For the text-containing cell, return its midpoint in (x, y) coordinate format. 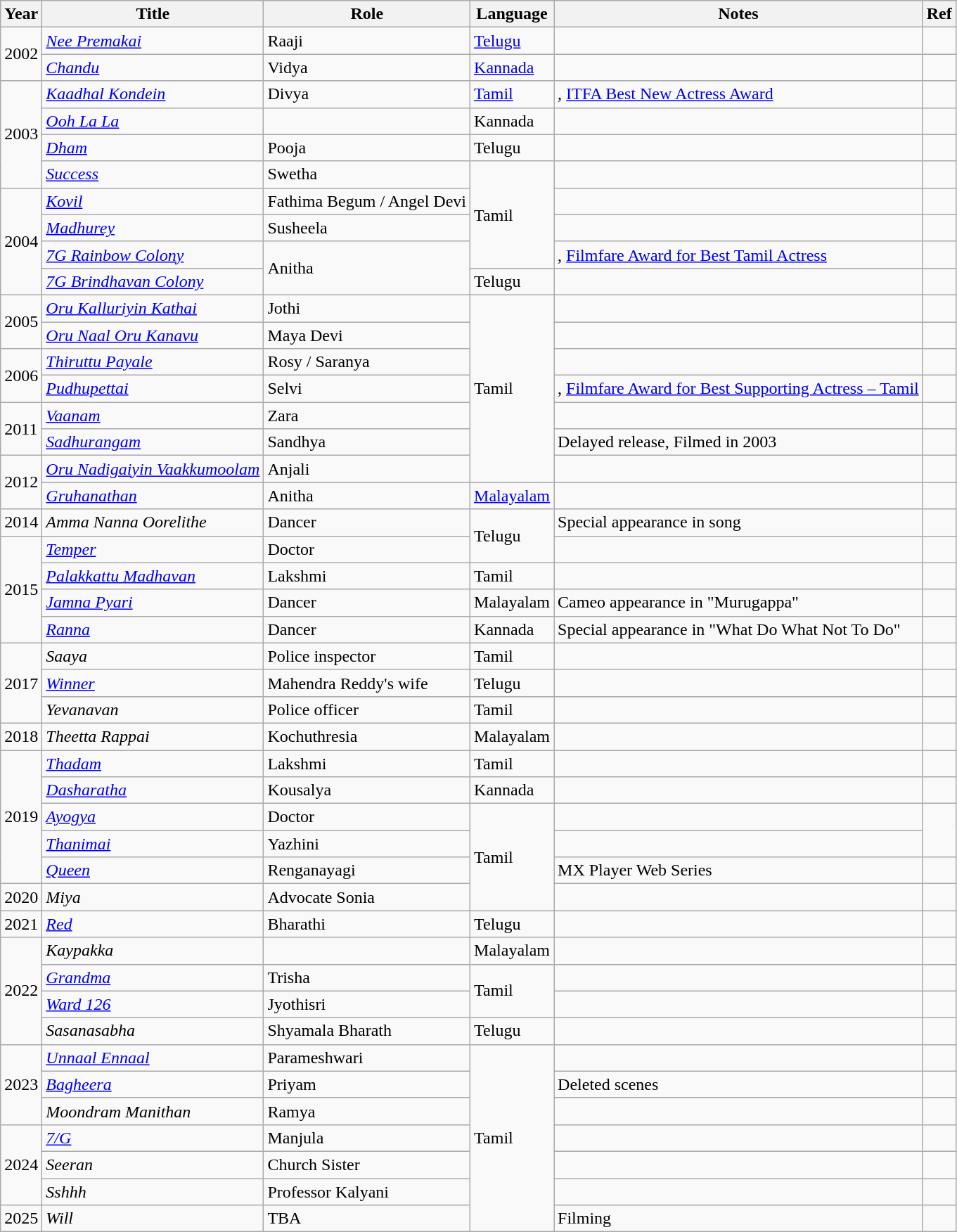
2005 (21, 321)
Fathima Begum / Angel Devi (367, 201)
Ward 126 (153, 1004)
Special appearance in "What Do What Not To Do" (738, 629)
7G Rainbow Colony (153, 255)
Chandu (153, 68)
Bagheera (153, 1084)
, ITFA Best New Actress Award (738, 94)
Professor Kalyani (367, 1192)
7/G (153, 1138)
Filming (738, 1219)
Advocate Sonia (367, 897)
2006 (21, 376)
2004 (21, 241)
2022 (21, 991)
Jamna Pyari (153, 603)
2023 (21, 1084)
Sasanasabha (153, 1031)
Renganayagi (367, 871)
Pudhupettai (153, 389)
Sandhya (367, 442)
Vidya (367, 68)
7G Brindhavan Colony (153, 281)
Oru Kalluriyin Kathai (153, 308)
Vaanam (153, 416)
2021 (21, 924)
Kaadhal Kondein (153, 94)
2017 (21, 683)
MX Player Web Series (738, 871)
Shyamala Bharath (367, 1031)
Thadam (153, 763)
2011 (21, 429)
Gruhanathan (153, 496)
Dham (153, 148)
Language (512, 14)
Miya (153, 897)
2003 (21, 134)
2025 (21, 1219)
Swetha (367, 174)
Red (153, 924)
Ref (939, 14)
Will (153, 1219)
Title (153, 14)
2018 (21, 736)
Unnaal Ennaal (153, 1058)
Seeran (153, 1164)
Ayogya (153, 817)
2024 (21, 1164)
Moondram Manithan (153, 1111)
Ooh La La (153, 121)
Manjula (367, 1138)
Yazhini (367, 844)
Kovil (153, 201)
Susheela (367, 228)
Special appearance in song (738, 522)
2014 (21, 522)
Year (21, 14)
Queen (153, 871)
Deleted scenes (738, 1084)
Oru Naal Oru Kanavu (153, 335)
Sadhurangam (153, 442)
Palakkattu Madhavan (153, 576)
Temper (153, 549)
Rosy / Saranya (367, 362)
Mahendra Reddy's wife (367, 683)
Church Sister (367, 1164)
Sshhh (153, 1192)
Anjali (367, 469)
Bharathi (367, 924)
2015 (21, 589)
Police officer (367, 710)
Amma Nanna Oorelithe (153, 522)
Winner (153, 683)
Thanimai (153, 844)
Parameshwari (367, 1058)
Kochuthresia (367, 736)
Ranna (153, 629)
Cameo appearance in "Murugappa" (738, 603)
2020 (21, 897)
Success (153, 174)
Delayed release, Filmed in 2003 (738, 442)
Saaya (153, 656)
Zara (367, 416)
Kaypakka (153, 951)
, Filmfare Award for Best Tamil Actress (738, 255)
Thiruttu Payale (153, 362)
TBA (367, 1219)
Ramya (367, 1111)
Maya Devi (367, 335)
Notes (738, 14)
Madhurey (153, 228)
Kousalya (367, 790)
, Filmfare Award for Best Supporting Actress – Tamil (738, 389)
Dasharatha (153, 790)
Trisha (367, 977)
2019 (21, 816)
Jothi (367, 308)
Divya (367, 94)
Yevanavan (153, 710)
Jyothisri (367, 1004)
Pooja (367, 148)
2012 (21, 482)
Police inspector (367, 656)
Raaji (367, 41)
Priyam (367, 1084)
Role (367, 14)
Nee Premakai (153, 41)
Oru Nadigaiyin Vaakkumoolam (153, 469)
Grandma (153, 977)
2002 (21, 54)
Selvi (367, 389)
Theetta Rappai (153, 736)
